Return the (X, Y) coordinate for the center point of the cell that contains the specified text.  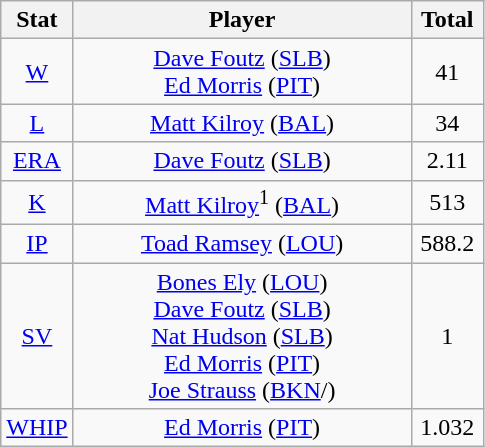
Dave Foutz (SLB) (242, 161)
41 (447, 72)
2.11 (447, 161)
Player (242, 20)
1 (447, 336)
Stat (37, 20)
Toad Ramsey (LOU) (242, 244)
ERA (37, 161)
Bones Ely (LOU)Dave Foutz (SLB)Nat Hudson (SLB)Ed Morris (PIT)Joe Strauss (BKN/) (242, 336)
L (37, 123)
Matt Kilroy (BAL) (242, 123)
Matt Kilroy1 (BAL) (242, 202)
Total (447, 20)
Ed Morris (PIT) (242, 428)
34 (447, 123)
WHIP (37, 428)
513 (447, 202)
K (37, 202)
1.032 (447, 428)
588.2 (447, 244)
Dave Foutz (SLB)Ed Morris (PIT) (242, 72)
W (37, 72)
SV (37, 336)
IP (37, 244)
